Find where the given text appears and provide that cell's center as (x, y) coordinate. 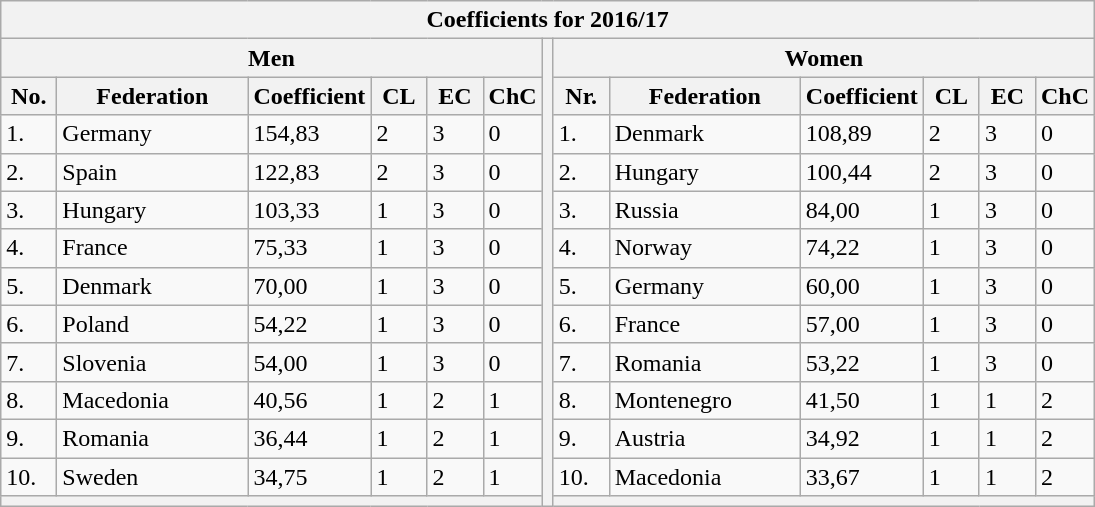
75,33 (310, 248)
Men (272, 58)
Poland (152, 324)
108,89 (862, 134)
Slovenia (152, 362)
Women (824, 58)
74,22 (862, 248)
Coefficients for 2016/17 (548, 20)
54,22 (310, 324)
54,00 (310, 362)
Austria (704, 438)
Russia (704, 210)
Nr. (581, 96)
40,56 (310, 400)
60,00 (862, 286)
41,50 (862, 400)
Spain (152, 172)
No. (29, 96)
100,44 (862, 172)
70,00 (310, 286)
84,00 (862, 210)
36,44 (310, 438)
Sweden (152, 477)
53,22 (862, 362)
Montenegro (704, 400)
33,67 (862, 477)
103,33 (310, 210)
34,92 (862, 438)
34,75 (310, 477)
57,00 (862, 324)
Norway (704, 248)
122,83 (310, 172)
154,83 (310, 134)
